For the text-containing cell, return its midpoint in (X, Y) coordinate format. 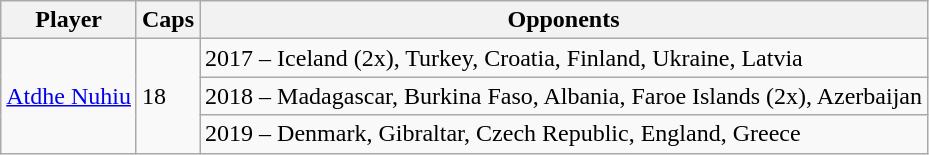
Caps (168, 20)
Opponents (564, 20)
18 (168, 96)
2019 – Denmark, Gibraltar, Czech Republic, England, Greece (564, 134)
Atdhe Nuhiu (69, 96)
Player (69, 20)
2018 – Madagascar, Burkina Faso, Albania, Faroe Islands (2x), Azerbaijan (564, 96)
2017 – Iceland (2x), Turkey, Croatia, Finland, Ukraine, Latvia (564, 58)
